Determine the (x, y) coordinate at the center of the cell enclosing the given text.  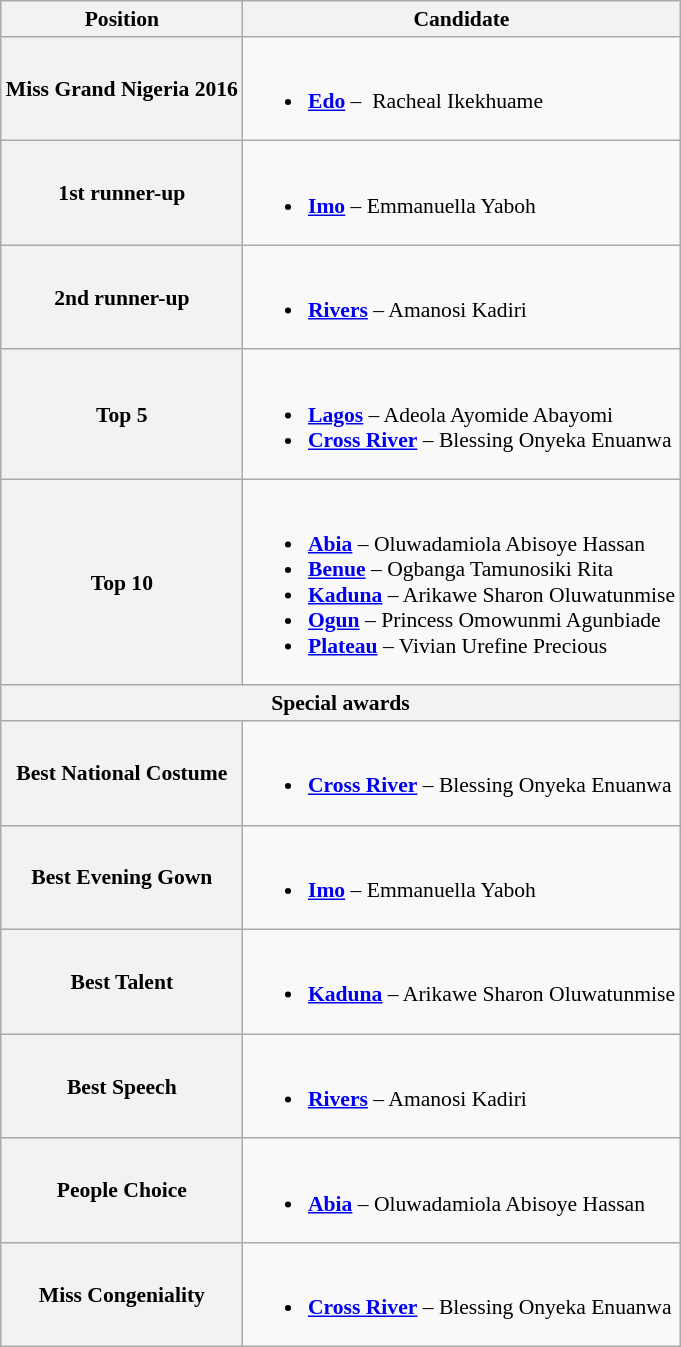
Best Evening Gown (122, 878)
Abia – Oluwadamiola Abisoye Hassan (462, 1191)
1st runner-up (122, 193)
Special awards (340, 704)
Top 10 (122, 582)
Edo – Racheal Ikekhuame (462, 89)
Best National Costume (122, 773)
Best Talent (122, 982)
Top 5 (122, 415)
Miss Grand Nigeria 2016 (122, 89)
Kaduna – Arikawe Sharon Oluwatunmise (462, 982)
Best Speech (122, 1086)
Lagos – Adeola Ayomide AbayomiCross River – Blessing Onyeka Enuanwa (462, 415)
People Choice (122, 1191)
2nd runner-up (122, 297)
Candidate (462, 19)
Position (122, 19)
Miss Congeniality (122, 1295)
